Return (X, Y) of the center of cell containing provided text 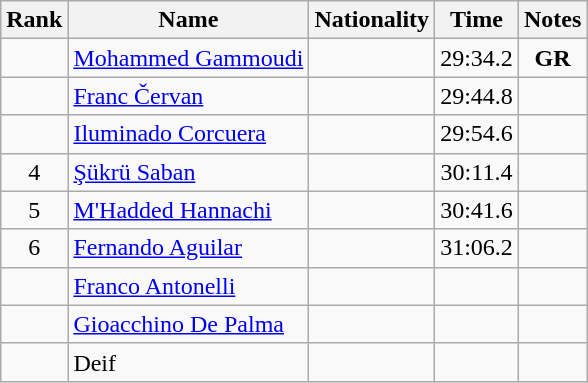
29:54.6 (477, 134)
30:11.4 (477, 172)
Franco Antonelli (188, 286)
Franc Červan (188, 96)
M'Hadded Hannachi (188, 210)
Iluminado Corcuera (188, 134)
GR (552, 58)
Fernando Aguilar (188, 248)
Şükrü Saban (188, 172)
Rank (34, 20)
Gioacchino De Palma (188, 324)
Time (477, 20)
6 (34, 248)
Notes (552, 20)
29:44.8 (477, 96)
Name (188, 20)
4 (34, 172)
Deif (188, 362)
Nationality (372, 20)
31:06.2 (477, 248)
Mohammed Gammoudi (188, 58)
29:34.2 (477, 58)
30:41.6 (477, 210)
5 (34, 210)
